For the text-containing cell, return its midpoint in [x, y] coordinate format. 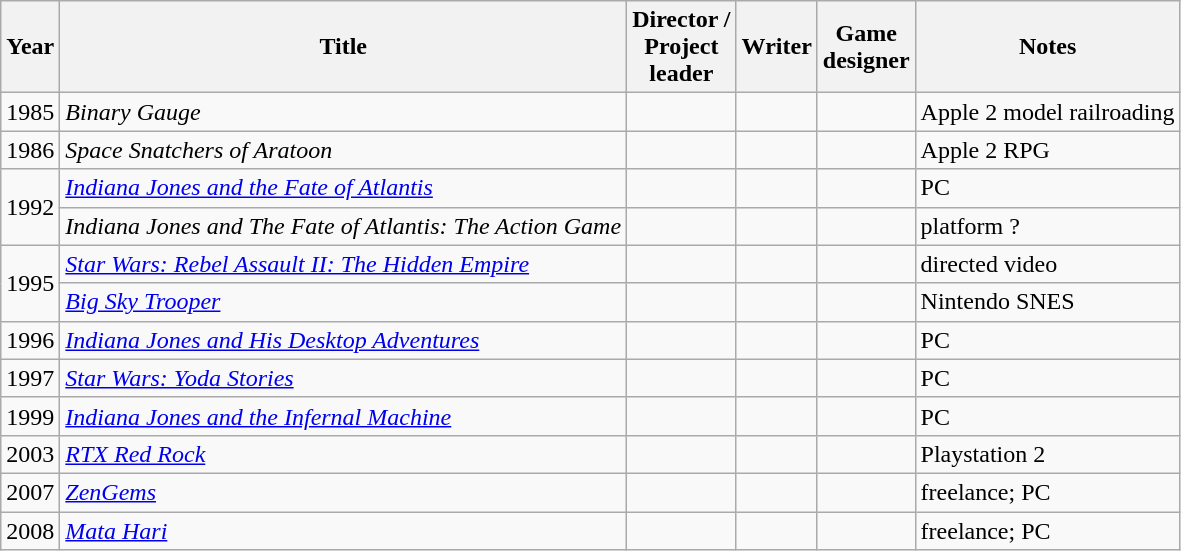
1996 [30, 340]
2003 [30, 454]
1992 [30, 207]
Playstation 2 [1048, 454]
ZenGems [344, 492]
Writer [776, 47]
platform ? [1048, 226]
Indiana Jones and His Desktop Adventures [344, 340]
1997 [30, 378]
Indiana Jones and the Infernal Machine [344, 416]
Notes [1048, 47]
1995 [30, 283]
2008 [30, 531]
Apple 2 model railroading [1048, 112]
directed video [1048, 264]
Title [344, 47]
Star Wars: Rebel Assault II: The Hidden Empire [344, 264]
Nintendo SNES [1048, 302]
Indiana Jones and The Fate of Atlantis: The Action Game [344, 226]
Binary Gauge [344, 112]
Gamedesigner [866, 47]
Indiana Jones and the Fate of Atlantis [344, 188]
1999 [30, 416]
Big Sky Trooper [344, 302]
Star Wars: Yoda Stories [344, 378]
RTX Red Rock [344, 454]
2007 [30, 492]
Year [30, 47]
Director /Projectleader [682, 47]
1986 [30, 150]
Apple 2 RPG [1048, 150]
1985 [30, 112]
Space Snatchers of Aratoon [344, 150]
Mata Hari [344, 531]
